From the cell containing the given text, extract its center point as (X, Y) coordinate. 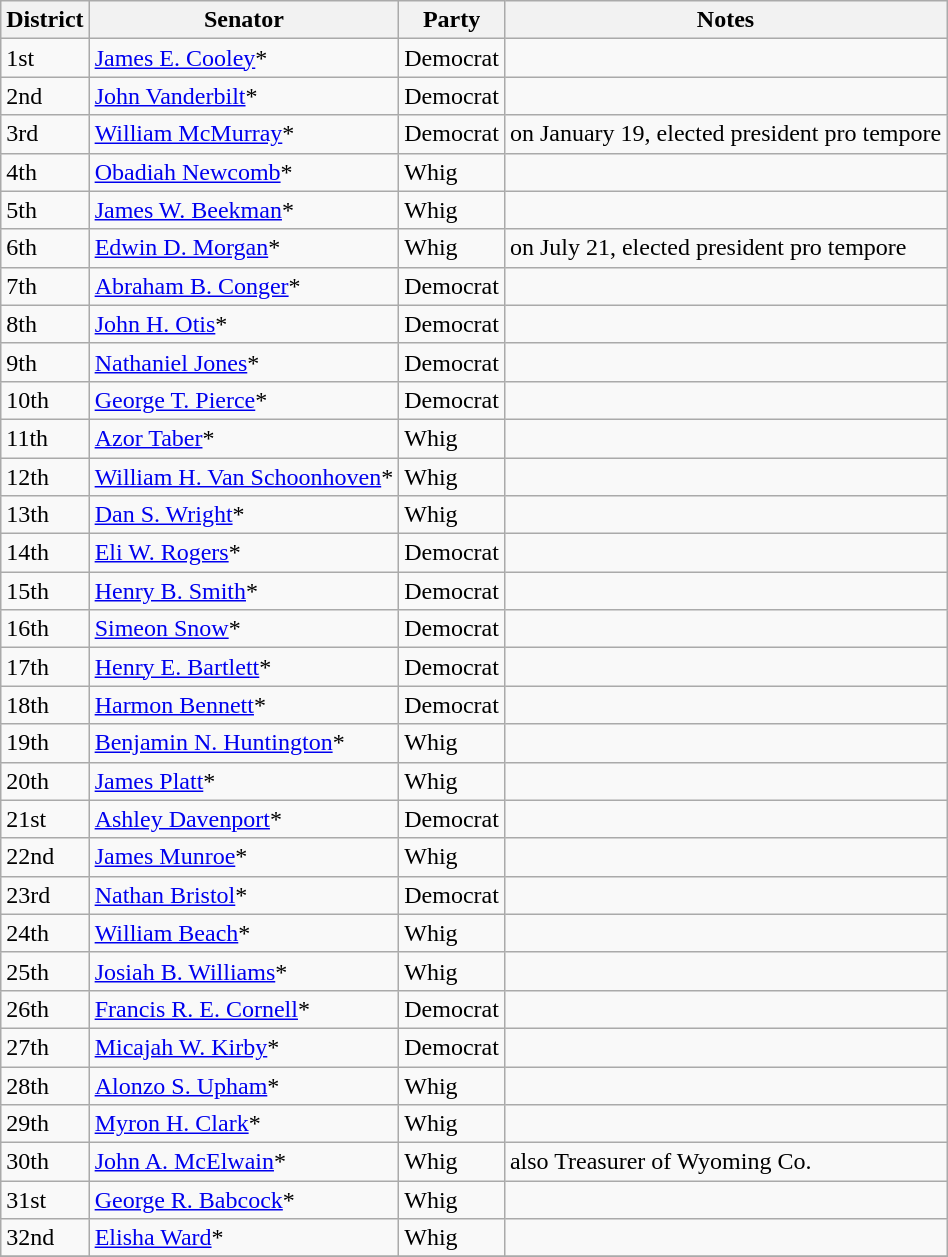
15th (45, 591)
11th (45, 438)
Azor Taber* (244, 438)
District (45, 20)
6th (45, 248)
James Platt* (244, 781)
8th (45, 324)
Micajah W. Kirby* (244, 1047)
29th (45, 1124)
Dan S. Wright* (244, 515)
Simeon Snow* (244, 629)
Henry E. Bartlett* (244, 667)
7th (45, 286)
19th (45, 743)
17th (45, 667)
32nd (45, 1238)
James W. Beekman* (244, 210)
John H. Otis* (244, 324)
13th (45, 515)
John A. McElwain* (244, 1162)
Notes (725, 20)
26th (45, 1009)
31st (45, 1200)
William McMurray* (244, 134)
Henry B. Smith* (244, 591)
25th (45, 971)
22nd (45, 857)
Nathaniel Jones* (244, 362)
4th (45, 172)
21st (45, 819)
Abraham B. Conger* (244, 286)
Alonzo S. Upham* (244, 1085)
16th (45, 629)
Nathan Bristol* (244, 895)
John Vanderbilt* (244, 96)
George R. Babcock* (244, 1200)
William Beach* (244, 933)
on July 21, elected president pro tempore (725, 248)
William H. Van Schoonhoven* (244, 477)
Josiah B. Williams* (244, 971)
Eli W. Rogers* (244, 553)
10th (45, 400)
3rd (45, 134)
Senator (244, 20)
Ashley Davenport* (244, 819)
James Munroe* (244, 857)
28th (45, 1085)
James E. Cooley* (244, 58)
23rd (45, 895)
1st (45, 58)
Harmon Bennett* (244, 705)
Obadiah Newcomb* (244, 172)
Party (452, 20)
14th (45, 553)
9th (45, 362)
20th (45, 781)
2nd (45, 96)
30th (45, 1162)
12th (45, 477)
18th (45, 705)
5th (45, 210)
Edwin D. Morgan* (244, 248)
24th (45, 933)
27th (45, 1047)
Myron H. Clark* (244, 1124)
George T. Pierce* (244, 400)
also Treasurer of Wyoming Co. (725, 1162)
Francis R. E. Cornell* (244, 1009)
Elisha Ward* (244, 1238)
on January 19, elected president pro tempore (725, 134)
Benjamin N. Huntington* (244, 743)
